Scan for the cell matching the given text and deliver its [X, Y] coordinate at center. 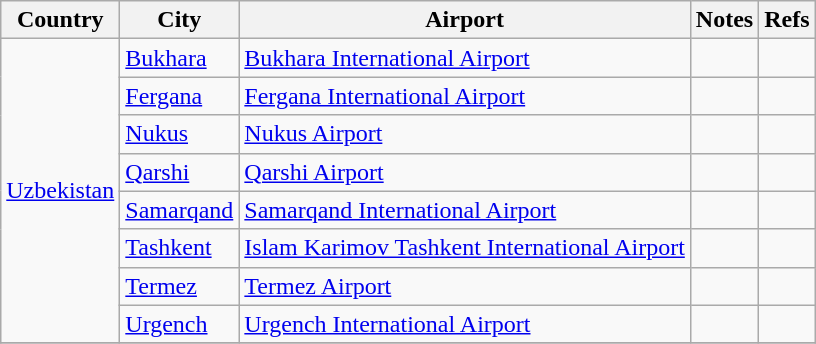
Bukhara International Airport [465, 58]
Country [60, 20]
Fergana [180, 96]
Qarshi Airport [465, 172]
Urgench International Airport [465, 324]
Bukhara [180, 58]
Tashkent [180, 248]
Samarqand [180, 210]
Refs [787, 20]
Termez Airport [465, 286]
Samarqand International Airport [465, 210]
Nukus [180, 134]
Fergana International Airport [465, 96]
Airport [465, 20]
Qarshi [180, 172]
City [180, 20]
Urgench [180, 324]
Termez [180, 286]
Notes [724, 20]
Uzbekistan [60, 191]
Islam Karimov Tashkent International Airport [465, 248]
Nukus Airport [465, 134]
